Provide the [x, y] coordinate of the cell's center where the given text is located.  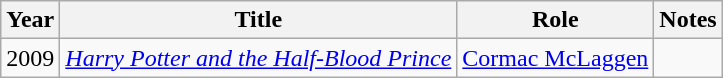
Year [30, 20]
Harry Potter and the Half-Blood Prince [258, 58]
Cormac McLaggen [556, 58]
Role [556, 20]
2009 [30, 58]
Notes [688, 20]
Title [258, 20]
